Extract the (X, Y) coordinate from the center of the cell holding the provided text.  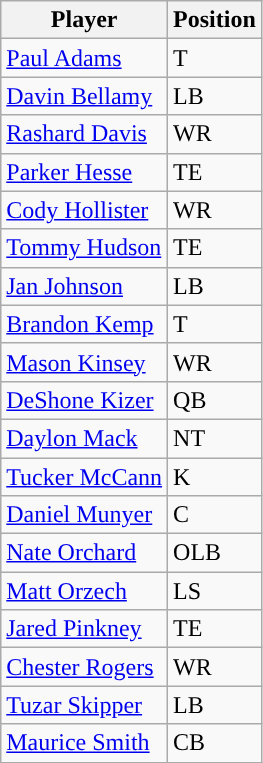
CB (215, 743)
Paul Adams (84, 58)
Maurice Smith (84, 743)
LS (215, 591)
Chester Rogers (84, 667)
Tucker McCann (84, 477)
Tuzar Skipper (84, 705)
QB (215, 400)
Tommy Hudson (84, 248)
Parker Hesse (84, 172)
Brandon Kemp (84, 324)
Rashard Davis (84, 134)
Mason Kinsey (84, 362)
Jared Pinkney (84, 629)
Position (215, 20)
Nate Orchard (84, 553)
Davin Bellamy (84, 96)
K (215, 477)
NT (215, 438)
Daylon Mack (84, 438)
Daniel Munyer (84, 515)
C (215, 515)
OLB (215, 553)
Cody Hollister (84, 210)
Matt Orzech (84, 591)
DeShone Kizer (84, 400)
Player (84, 20)
Jan Johnson (84, 286)
